For the text-containing cell, return its midpoint in [x, y] coordinate format. 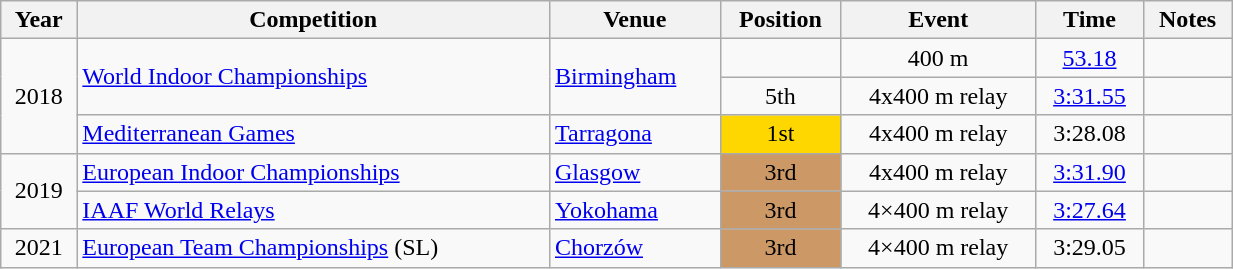
Position [780, 20]
Mediterranean Games [314, 134]
1st [780, 134]
Competition [314, 20]
3:31.90 [1090, 172]
3:29.05 [1090, 248]
Event [938, 20]
3:27.64 [1090, 210]
European Indoor Championships [314, 172]
European Team Championships (SL) [314, 248]
Year [39, 20]
Time [1090, 20]
2019 [39, 191]
3:28.08 [1090, 134]
53.18 [1090, 58]
3:31.55 [1090, 96]
Notes [1187, 20]
IAAF World Relays [314, 210]
Yokohama [634, 210]
Venue [634, 20]
Tarragona [634, 134]
2018 [39, 96]
World Indoor Championships [314, 77]
Birmingham [634, 77]
Glasgow [634, 172]
400 m [938, 58]
2021 [39, 248]
Chorzów [634, 248]
5th [780, 96]
